Scan for the cell matching the given text and deliver its (x, y) coordinate at center. 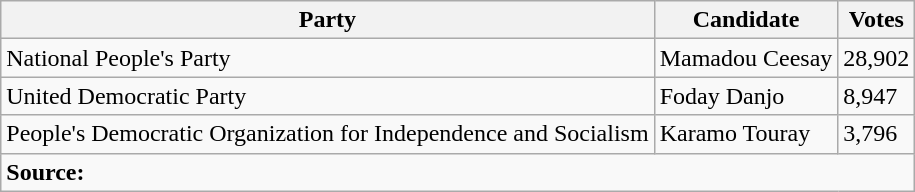
8,947 (876, 96)
Source: (458, 172)
Foday Danjo (746, 96)
3,796 (876, 134)
People's Democratic Organization for Independence and Socialism (328, 134)
National People's Party (328, 58)
28,902 (876, 58)
Mamadou Ceesay (746, 58)
Votes (876, 20)
Candidate (746, 20)
Party (328, 20)
United Democratic Party (328, 96)
Karamo Touray (746, 134)
